Scan for the cell matching the given text and deliver its (x, y) coordinate at center. 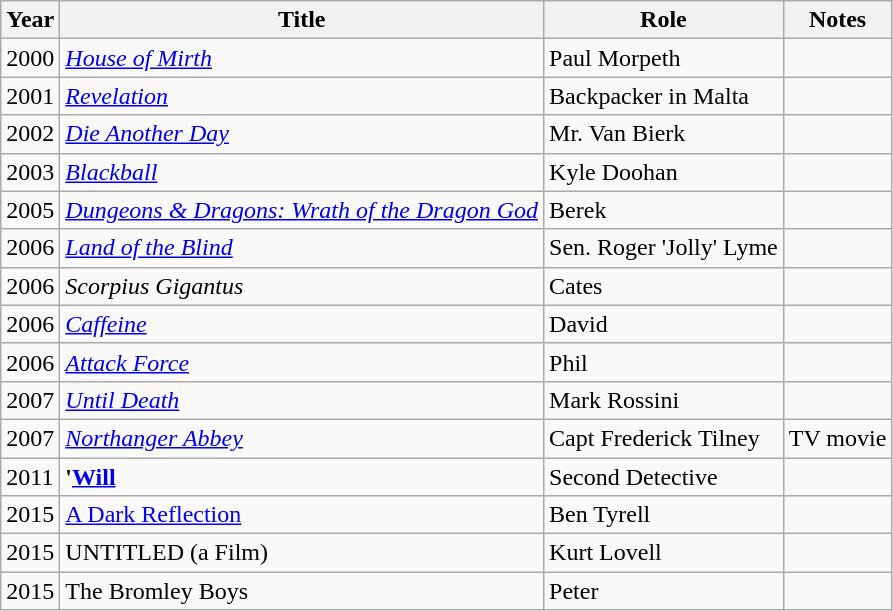
Paul Morpeth (664, 58)
Second Detective (664, 477)
2011 (30, 477)
Scorpius Gigantus (302, 286)
Peter (664, 591)
Caffeine (302, 324)
Die Another Day (302, 134)
The Bromley Boys (302, 591)
TV movie (838, 438)
Mark Rossini (664, 400)
2000 (30, 58)
Title (302, 20)
2001 (30, 96)
Northanger Abbey (302, 438)
Blackball (302, 172)
Berek (664, 210)
Role (664, 20)
Kyle Doohan (664, 172)
Kurt Lovell (664, 553)
Phil (664, 362)
2005 (30, 210)
David (664, 324)
Year (30, 20)
House of Mirth (302, 58)
Notes (838, 20)
Backpacker in Malta (664, 96)
A Dark Reflection (302, 515)
Ben Tyrell (664, 515)
Attack Force (302, 362)
Mr. Van Bierk (664, 134)
Capt Frederick Tilney (664, 438)
Land of the Blind (302, 248)
Revelation (302, 96)
Cates (664, 286)
Sen. Roger 'Jolly' Lyme (664, 248)
Dungeons & Dragons: Wrath of the Dragon God (302, 210)
UNTITLED (a Film) (302, 553)
2002 (30, 134)
Until Death (302, 400)
'Will (302, 477)
2003 (30, 172)
